Return [X, Y] of the center of cell containing provided text 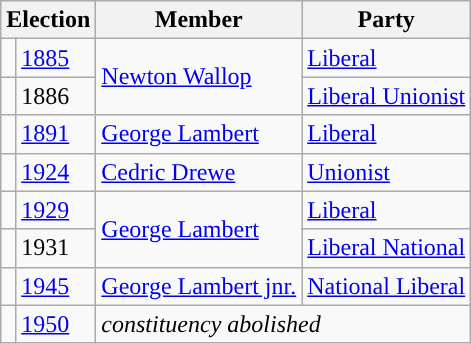
Newton Wallop [199, 77]
1885 [56, 58]
Party [386, 20]
1950 [56, 324]
1891 [56, 134]
Liberal National [386, 248]
Member [199, 20]
National Liberal [386, 286]
1945 [56, 286]
1924 [56, 172]
George Lambert jnr. [199, 286]
1886 [56, 96]
Cedric Drewe [199, 172]
1929 [56, 210]
1931 [56, 248]
constituency abolished [284, 324]
Liberal Unionist [386, 96]
Election [48, 20]
Unionist [386, 172]
